Capture the cell that displays the provided text and extract its [x, y] central coordinate. 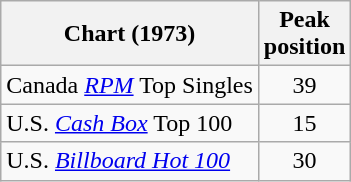
Canada RPM Top Singles [130, 85]
39 [304, 85]
Chart (1973) [130, 34]
U.S. Billboard Hot 100 [130, 161]
15 [304, 123]
U.S. Cash Box Top 100 [130, 123]
30 [304, 161]
Peakposition [304, 34]
